Pinpoint the cell where the given text exists, returning its [x, y] midpoint coordinate. 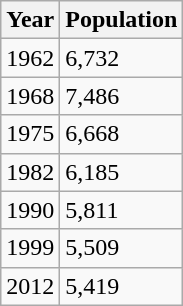
6,185 [122, 172]
1968 [30, 96]
5,509 [122, 248]
1982 [30, 172]
6,668 [122, 134]
6,732 [122, 58]
1999 [30, 248]
1962 [30, 58]
1975 [30, 134]
7,486 [122, 96]
5,811 [122, 210]
2012 [30, 286]
5,419 [122, 286]
Year [30, 20]
Population [122, 20]
1990 [30, 210]
